Locate the cell with the specified text and output its [x, y] center coordinate. 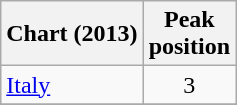
Italy [72, 85]
3 [189, 85]
Chart (2013) [72, 34]
Peakposition [189, 34]
